Extract the (X, Y) coordinate from the center of the cell holding the provided text.  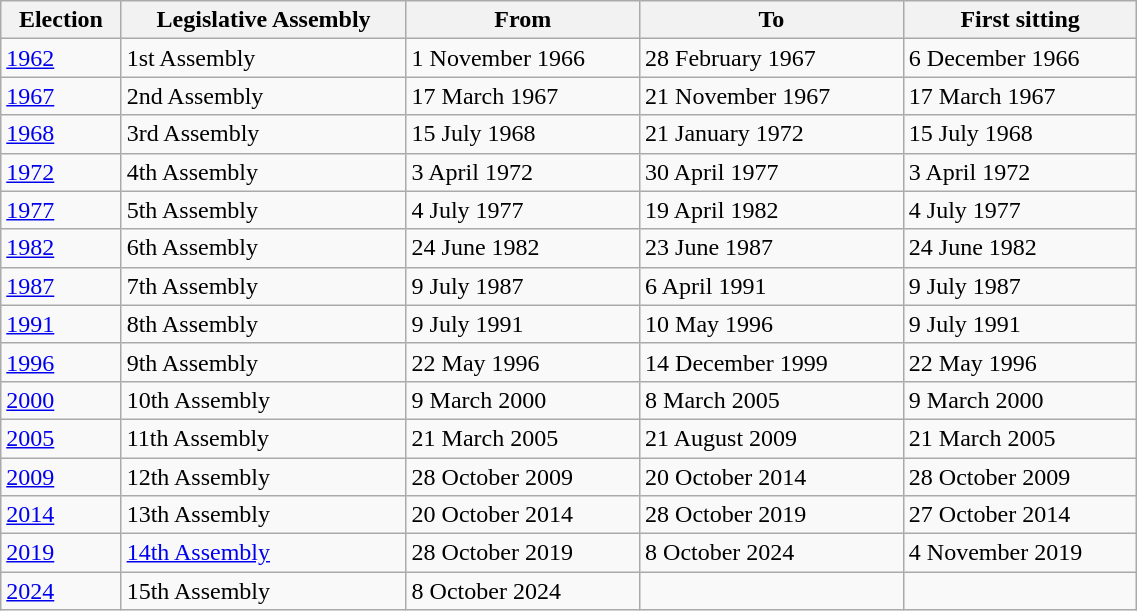
1st Assembly (264, 58)
First sitting (1020, 20)
10 May 1996 (772, 324)
14 December 1999 (772, 362)
19 April 1982 (772, 210)
21 August 2009 (772, 438)
2005 (61, 438)
Legislative Assembly (264, 20)
2024 (61, 591)
4th Assembly (264, 172)
6 April 1991 (772, 286)
23 June 1987 (772, 248)
21 January 1972 (772, 134)
6th Assembly (264, 248)
1967 (61, 96)
2014 (61, 515)
5th Assembly (264, 210)
13th Assembly (264, 515)
1962 (61, 58)
2019 (61, 553)
1968 (61, 134)
1972 (61, 172)
1 November 1966 (522, 58)
7th Assembly (264, 286)
10th Assembly (264, 400)
2000 (61, 400)
1991 (61, 324)
27 October 2014 (1020, 515)
3rd Assembly (264, 134)
8th Assembly (264, 324)
9th Assembly (264, 362)
To (772, 20)
From (522, 20)
21 November 1967 (772, 96)
2009 (61, 477)
11th Assembly (264, 438)
1996 (61, 362)
4 November 2019 (1020, 553)
28 February 1967 (772, 58)
15th Assembly (264, 591)
1977 (61, 210)
6 December 1966 (1020, 58)
30 April 1977 (772, 172)
1982 (61, 248)
14th Assembly (264, 553)
12th Assembly (264, 477)
8 March 2005 (772, 400)
1987 (61, 286)
2nd Assembly (264, 96)
Election (61, 20)
